Capture the cell that displays the provided text and extract its [X, Y] central coordinate. 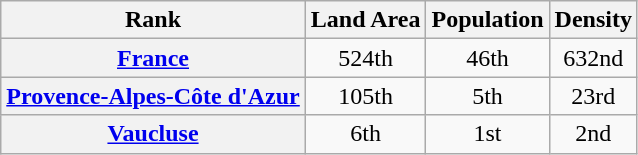
Land Area [366, 20]
Vaucluse [154, 134]
105th [366, 96]
23rd [593, 96]
46th [488, 58]
Population [488, 20]
Density [593, 20]
Rank [154, 20]
France [154, 58]
5th [488, 96]
Provence-Alpes-Côte d'Azur [154, 96]
2nd [593, 134]
6th [366, 134]
1st [488, 134]
524th [366, 58]
632nd [593, 58]
